From the cell containing the given text, extract its center point as [X, Y] coordinate. 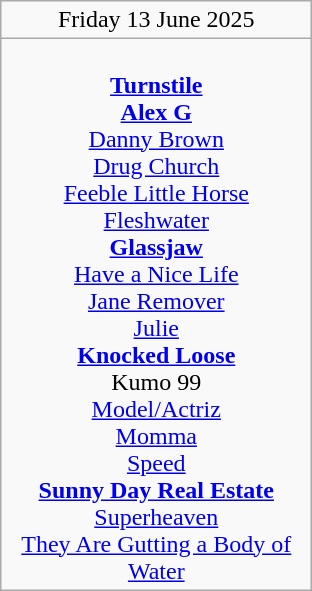
Friday 13 June 2025 [156, 20]
